Detect which cell encompasses the target text, then output its (X, Y) center coordinate. 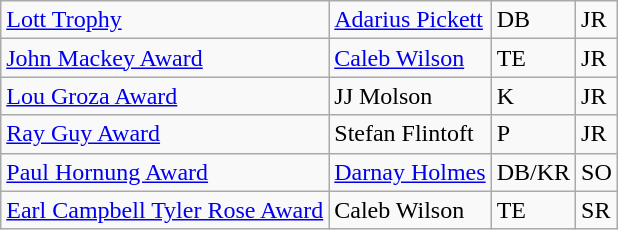
DB (533, 20)
Darnay Holmes (410, 172)
Ray Guy Award (165, 134)
SO (597, 172)
K (533, 96)
JJ Molson (410, 96)
Lott Trophy (165, 20)
Stefan Flintoft (410, 134)
John Mackey Award (165, 58)
Adarius Pickett (410, 20)
Paul Hornung Award (165, 172)
P (533, 134)
Lou Groza Award (165, 96)
SR (597, 210)
Earl Campbell Tyler Rose Award (165, 210)
DB/KR (533, 172)
